Output the (X, Y) coordinate of the center of the cell containing the given text.  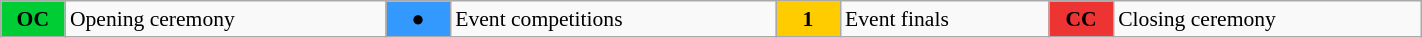
● (418, 19)
Opening ceremony (226, 19)
Event finals (944, 19)
Event competitions (613, 19)
OC (33, 19)
Closing ceremony (1267, 19)
1 (808, 19)
CC (1081, 19)
